Search for the cell housing the specified text and yield its [x, y] center coordinate. 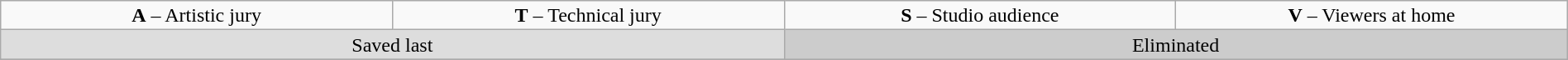
A – Artistic jury [197, 15]
Eliminated [1176, 45]
S – Studio audience [980, 15]
V – Viewers at home [1372, 15]
T – Technical jury [588, 15]
Saved last [392, 45]
